Output the (X, Y) coordinate of the center of the cell containing the given text.  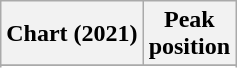
Peakposition (189, 34)
Chart (2021) (72, 34)
